Find where the given text appears and provide that cell's center as [X, Y] coordinate. 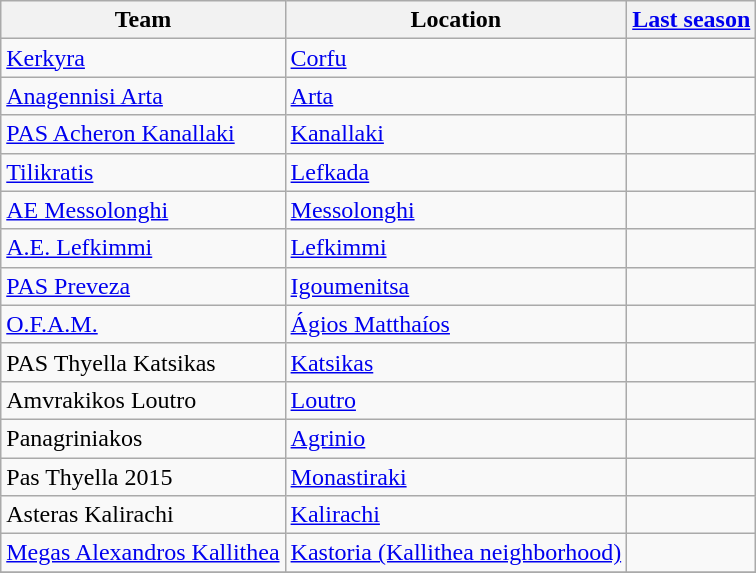
Igoumenitsa [456, 286]
Last season [692, 20]
Arta [456, 96]
Panagriniakos [143, 438]
Kastoria (Kallithea neighborhood) [456, 553]
O.F.A.M. [143, 324]
PAS Preveza [143, 286]
AE Messolonghi [143, 210]
Messolonghi [456, 210]
Pas Thyella 2015 [143, 477]
Location [456, 20]
Lefkimmi [456, 248]
Agrinio [456, 438]
Lefkada [456, 172]
Corfu [456, 58]
Kalirachi [456, 515]
A.E. Lefkimmi [143, 248]
Monastiraki [456, 477]
Tilikratis [143, 172]
PAS Acheron Kanallaki [143, 134]
Ágios Matthaíos [456, 324]
Amvrakikos Loutro [143, 400]
Kanallaki [456, 134]
Anagennisi Arta [143, 96]
Megas Alexandros Kallithea [143, 553]
Loutro [456, 400]
Team [143, 20]
Kerkyra [143, 58]
PAS Thyella Katsikas [143, 362]
Katsikas [456, 362]
Asteras Kalirachi [143, 515]
